Determine the [x, y] coordinate at the center of the cell enclosing the given text.  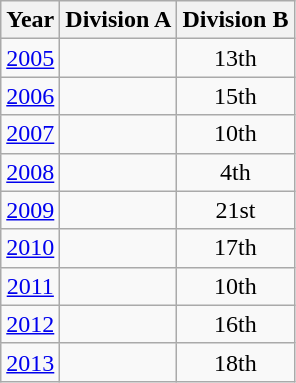
2005 [30, 58]
4th [236, 172]
2009 [30, 210]
13th [236, 58]
2006 [30, 96]
17th [236, 248]
2012 [30, 324]
Division B [236, 20]
15th [236, 96]
Division A [118, 20]
2007 [30, 134]
Year [30, 20]
21st [236, 210]
2013 [30, 362]
18th [236, 362]
16th [236, 324]
2011 [30, 286]
2010 [30, 248]
2008 [30, 172]
